Provide the [X, Y] coordinate of the cell's center where the given text is located.  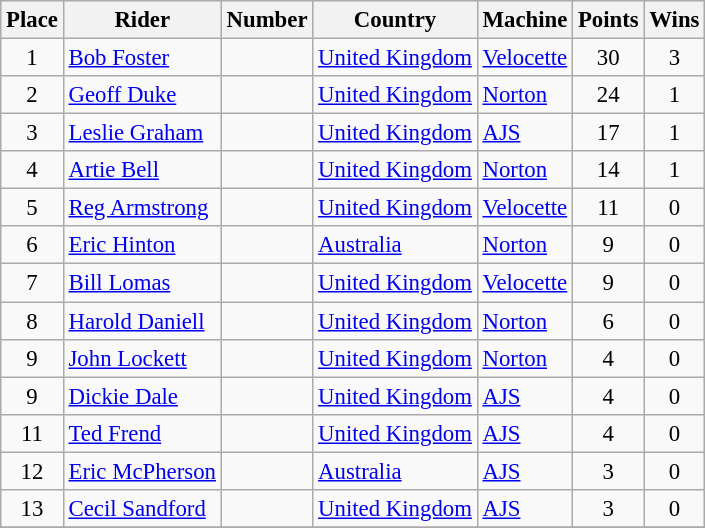
30 [608, 58]
13 [32, 509]
Bob Foster [142, 58]
Place [32, 20]
Country [395, 20]
8 [32, 321]
12 [32, 471]
Points [608, 20]
Leslie Graham [142, 133]
Number [267, 20]
24 [608, 95]
Harold Daniell [142, 321]
Machine [524, 20]
Cecil Sandford [142, 509]
Rider [142, 20]
2 [32, 95]
Geoff Duke [142, 95]
Eric McPherson [142, 471]
5 [32, 208]
Bill Lomas [142, 283]
Artie Bell [142, 170]
14 [608, 170]
Eric Hinton [142, 245]
John Lockett [142, 358]
Dickie Dale [142, 396]
Ted Frend [142, 433]
Wins [674, 20]
17 [608, 133]
Reg Armstrong [142, 208]
7 [32, 283]
